Search for the cell housing the specified text and yield its (X, Y) center coordinate. 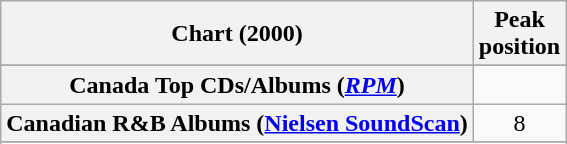
Chart (2000) (238, 34)
Canadian R&B Albums (Nielsen SoundScan) (238, 123)
Canada Top CDs/Albums (RPM) (238, 85)
8 (519, 123)
Peakposition (519, 34)
